Provide the [x, y] coordinate of the cell's center where the given text is located.  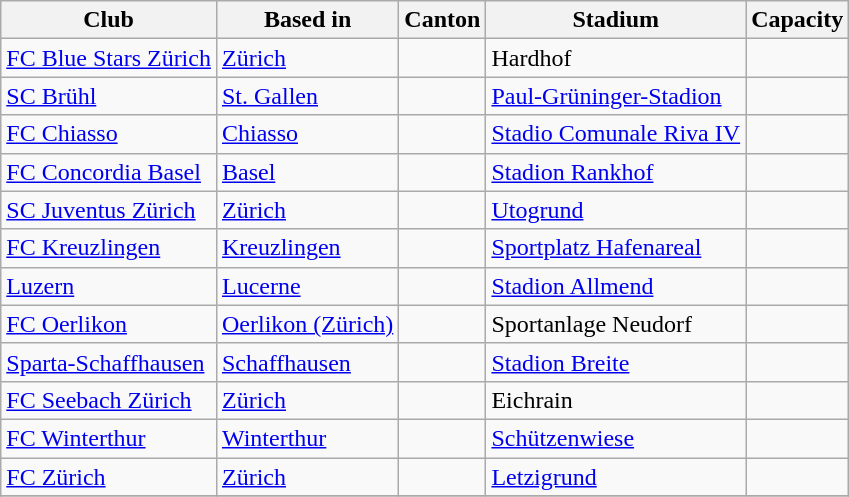
Stadion Allmend [616, 286]
Letzigrund [616, 477]
FC Winterthur [109, 438]
Stadium [616, 20]
Stadion Rankhof [616, 172]
Lucerne [307, 286]
FC Blue Stars Zürich [109, 58]
Winterthur [307, 438]
Paul-Grüninger-Stadion [616, 96]
Basel [307, 172]
St. Gallen [307, 96]
FC Kreuzlingen [109, 248]
FC Oerlikon [109, 324]
Stadion Breite [616, 362]
Stadio Comunale Riva IV [616, 134]
Canton [442, 20]
FC Chiasso [109, 134]
Capacity [798, 20]
SC Juventus Zürich [109, 210]
Sportanlage Neudorf [616, 324]
Oerlikon (Zürich) [307, 324]
Utogrund [616, 210]
Kreuzlingen [307, 248]
SC Brühl [109, 96]
Based in [307, 20]
Club [109, 20]
Schützenwiese [616, 438]
FC Concordia Basel [109, 172]
FC Seebach Zürich [109, 400]
Sportplatz Hafenareal [616, 248]
Eichrain [616, 400]
Schaffhausen [307, 362]
Sparta-Schaffhausen [109, 362]
FC Zürich [109, 477]
Luzern [109, 286]
Chiasso [307, 134]
Hardhof [616, 58]
